Output the [x, y] coordinate of the center of the cell containing the given text.  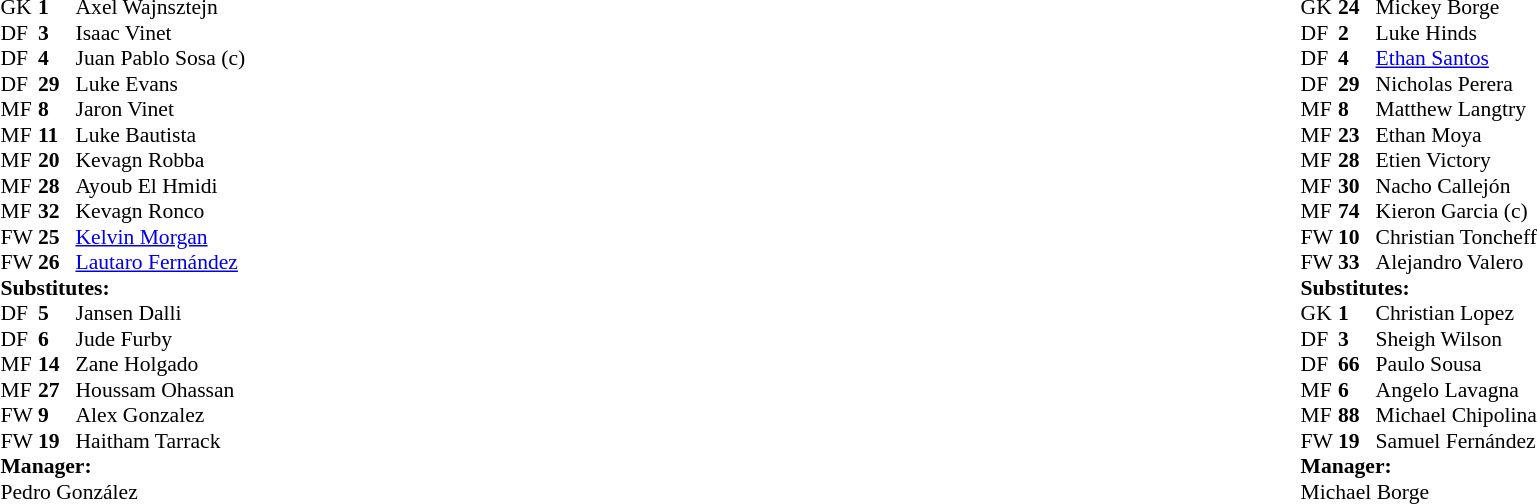
Houssam Ohassan [161, 390]
74 [1357, 211]
Nicholas Perera [1456, 84]
20 [57, 161]
GK [1320, 313]
23 [1357, 135]
Alex Gonzalez [161, 415]
Haitham Tarrack [161, 441]
Isaac Vinet [161, 33]
11 [57, 135]
2 [1357, 33]
Jude Furby [161, 339]
26 [57, 263]
Angelo Lavagna [1456, 390]
27 [57, 390]
Michael Chipolina [1456, 415]
Luke Evans [161, 84]
14 [57, 365]
Lautaro Fernández [161, 263]
Matthew Langtry [1456, 109]
32 [57, 211]
5 [57, 313]
Luke Hinds [1456, 33]
Christian Toncheff [1456, 237]
Samuel Fernández [1456, 441]
30 [1357, 186]
Ethan Santos [1456, 59]
Christian Lopez [1456, 313]
66 [1357, 365]
1 [1357, 313]
88 [1357, 415]
Luke Bautista [161, 135]
Sheigh Wilson [1456, 339]
Juan Pablo Sosa (c) [161, 59]
Etien Victory [1456, 161]
Kevagn Robba [161, 161]
Kieron Garcia (c) [1456, 211]
Zane Holgado [161, 365]
Paulo Sousa [1456, 365]
9 [57, 415]
Ethan Moya [1456, 135]
Kevagn Ronco [161, 211]
25 [57, 237]
Jaron Vinet [161, 109]
10 [1357, 237]
Nacho Callejón [1456, 186]
33 [1357, 263]
Jansen Dalli [161, 313]
Kelvin Morgan [161, 237]
Alejandro Valero [1456, 263]
Ayoub El Hmidi [161, 186]
